For the text-containing cell, return its midpoint in [x, y] coordinate format. 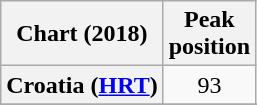
Chart (2018) [82, 34]
Croatia (HRT) [82, 85]
93 [209, 85]
Peakposition [209, 34]
